Scan for the cell matching the given text and deliver its (x, y) coordinate at center. 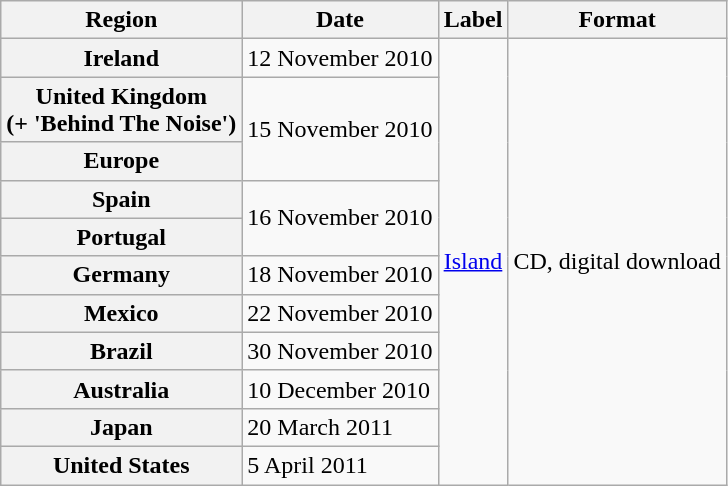
30 November 2010 (340, 351)
Spain (122, 199)
16 November 2010 (340, 218)
20 March 2011 (340, 427)
Brazil (122, 351)
5 April 2011 (340, 465)
Europe (122, 161)
United Kingdom (+ 'Behind The Noise') (122, 110)
Australia (122, 389)
15 November 2010 (340, 128)
Format (617, 20)
CD, digital download (617, 262)
Island (473, 262)
Ireland (122, 58)
22 November 2010 (340, 313)
Date (340, 20)
12 November 2010 (340, 58)
Portugal (122, 237)
United States (122, 465)
Germany (122, 275)
18 November 2010 (340, 275)
Japan (122, 427)
Region (122, 20)
Mexico (122, 313)
10 December 2010 (340, 389)
Label (473, 20)
